Scan for the cell matching the given text and deliver its [X, Y] coordinate at center. 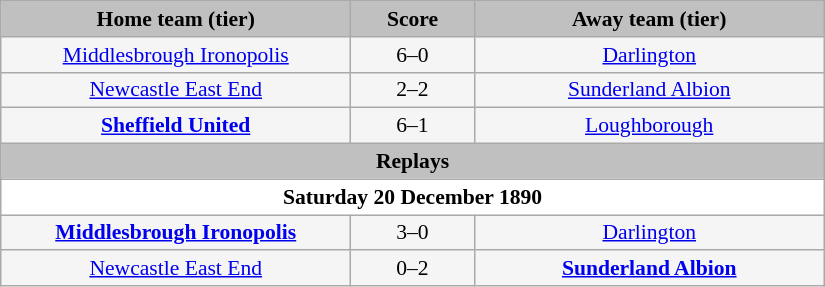
Away team (tier) [649, 19]
Replays [413, 162]
Saturday 20 December 1890 [413, 197]
6–1 [413, 126]
3–0 [413, 233]
6–0 [413, 55]
Home team (tier) [176, 19]
Sheffield United [176, 126]
2–2 [413, 90]
Score [413, 19]
Loughborough [649, 126]
0–2 [413, 269]
